Find where the given text appears and provide that cell's center as [x, y] coordinate. 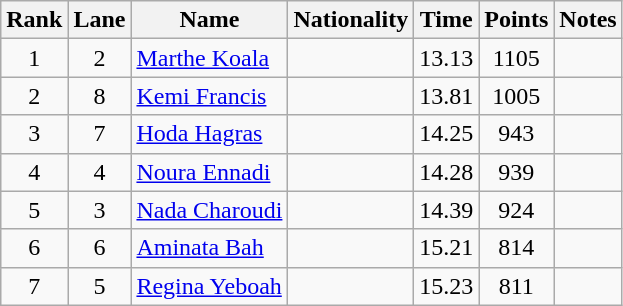
13.13 [446, 58]
1005 [516, 96]
Aminata Bah [210, 248]
13.81 [446, 96]
Notes [588, 20]
Kemi Francis [210, 96]
Hoda Hagras [210, 134]
924 [516, 210]
Marthe Koala [210, 58]
8 [100, 96]
Points [516, 20]
811 [516, 286]
Regina Yeboah [210, 286]
Nada Charoudi [210, 210]
Rank [34, 20]
15.23 [446, 286]
Lane [100, 20]
814 [516, 248]
1 [34, 58]
Nationality [351, 20]
15.21 [446, 248]
Name [210, 20]
1105 [516, 58]
14.25 [446, 134]
943 [516, 134]
Time [446, 20]
14.39 [446, 210]
14.28 [446, 172]
Noura Ennadi [210, 172]
939 [516, 172]
